Return [X, Y] of the center of cell containing provided text 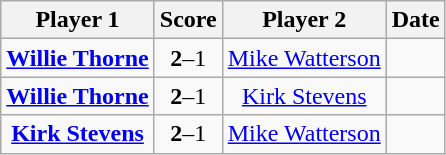
Player 1 [78, 20]
Player 2 [304, 20]
Score [188, 20]
Date [416, 20]
